Find where the given text appears and provide that cell's center as (x, y) coordinate. 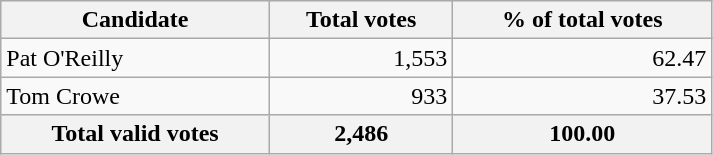
Total votes (360, 20)
1,553 (360, 58)
Total valid votes (136, 134)
37.53 (582, 96)
Pat O'Reilly (136, 58)
Tom Crowe (136, 96)
100.00 (582, 134)
933 (360, 96)
62.47 (582, 58)
% of total votes (582, 20)
2,486 (360, 134)
Candidate (136, 20)
